Return the (x, y) coordinate for the center point of the cell that contains the specified text.  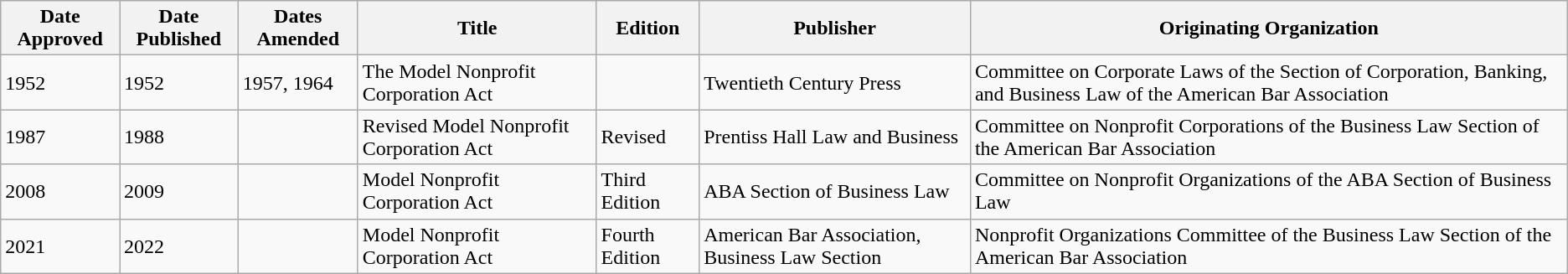
1987 (60, 137)
Title (477, 28)
Committee on Nonprofit Corporations of the Business Law Section of the American Bar Association (1268, 137)
Committee on Corporate Laws of the Section of Corporation, Banking, and Business Law of the American Bar Association (1268, 82)
Fourth Edition (648, 246)
Revised Model Nonprofit Corporation Act (477, 137)
Dates Amended (298, 28)
1957, 1964 (298, 82)
Prentiss Hall Law and Business (835, 137)
2008 (60, 191)
2021 (60, 246)
Publisher (835, 28)
Edition (648, 28)
2022 (178, 246)
Third Edition (648, 191)
ABA Section of Business Law (835, 191)
Revised (648, 137)
2009 (178, 191)
Twentieth Century Press (835, 82)
1988 (178, 137)
Committee on Nonprofit Organizations of the ABA Section of Business Law (1268, 191)
Originating Organization (1268, 28)
Date Approved (60, 28)
The Model Nonprofit Corporation Act (477, 82)
American Bar Association, Business Law Section (835, 246)
Nonprofit Organizations Committee of the Business Law Section of the American Bar Association (1268, 246)
Date Published (178, 28)
